For the text-containing cell, return its midpoint in (x, y) coordinate format. 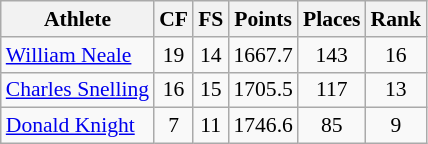
Charles Snelling (78, 90)
7 (174, 126)
11 (210, 126)
9 (396, 126)
85 (332, 126)
1667.7 (262, 55)
143 (332, 55)
19 (174, 55)
Points (262, 19)
Athlete (78, 19)
1705.5 (262, 90)
1746.6 (262, 126)
117 (332, 90)
15 (210, 90)
FS (210, 19)
Places (332, 19)
13 (396, 90)
CF (174, 19)
Rank (396, 19)
14 (210, 55)
Donald Knight (78, 126)
William Neale (78, 55)
